For the text-containing cell, return its midpoint in (X, Y) coordinate format. 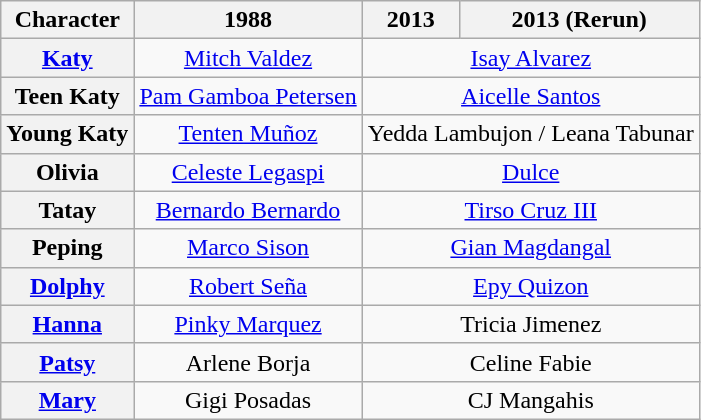
Robert Seña (248, 286)
Dulce (530, 172)
Hanna (68, 324)
2013 (Rerun) (579, 20)
Epy Quizon (530, 286)
Mitch Valdez (248, 58)
Dolphy (68, 286)
Tatay (68, 210)
Gigi Posadas (248, 400)
Bernardo Bernardo (248, 210)
Yedda Lambujon / Leana Tabunar (530, 134)
Tirso Cruz III (530, 210)
CJ Mangahis (530, 400)
Aicelle Santos (530, 96)
Isay Alvarez (530, 58)
Mary (68, 400)
1988 (248, 20)
Character (68, 20)
Celine Fabie (530, 362)
Celeste Legaspi (248, 172)
Tenten Muñoz (248, 134)
Patsy (68, 362)
2013 (410, 20)
Gian Magdangal (530, 248)
Olivia (68, 172)
Young Katy (68, 134)
Tricia Jimenez (530, 324)
Teen Katy (68, 96)
Pinky Marquez (248, 324)
Katy (68, 58)
Arlene Borja (248, 362)
Pam Gamboa Petersen (248, 96)
Marco Sison (248, 248)
Peping (68, 248)
